Output the [X, Y] coordinate of the center of the cell containing the given text.  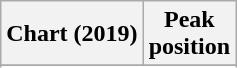
Chart (2019) [72, 34]
Peakposition [189, 34]
